Identify which cell holds the provided text, then report its (x, y) central coordinate. 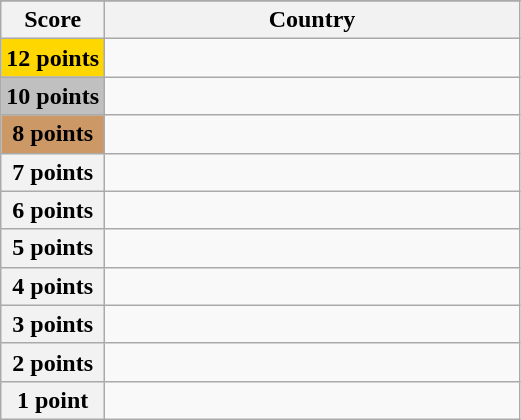
7 points (53, 172)
5 points (53, 248)
Country (312, 20)
4 points (53, 286)
6 points (53, 210)
2 points (53, 362)
8 points (53, 134)
1 point (53, 400)
10 points (53, 96)
12 points (53, 58)
Score (53, 20)
3 points (53, 324)
